Extract the [x, y] coordinate from the center of the cell holding the provided text.  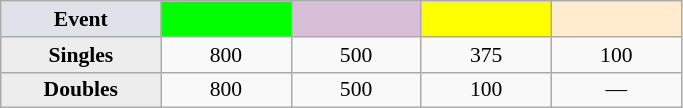
— [616, 90]
Singles [81, 55]
375 [486, 55]
Event [81, 19]
Doubles [81, 90]
